Pinpoint the cell where the given text exists, returning its (x, y) midpoint coordinate. 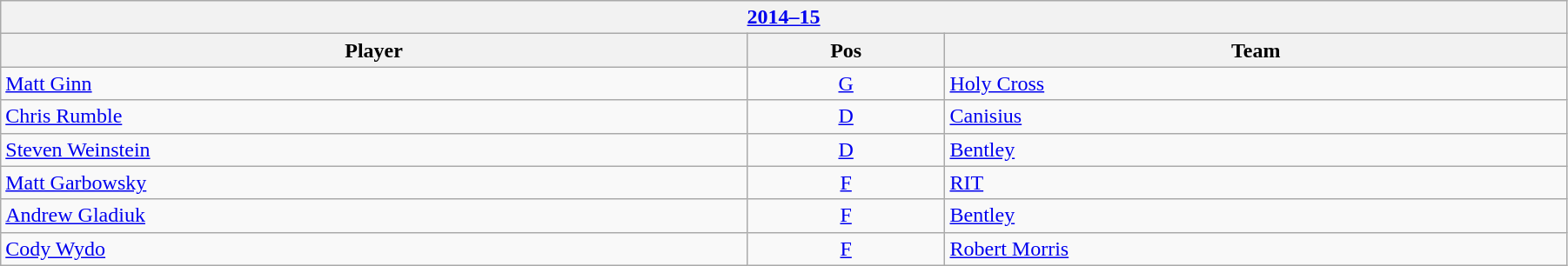
Steven Weinstein (374, 150)
Holy Cross (1256, 83)
G (846, 83)
2014–15 (784, 17)
RIT (1256, 183)
Andrew Gladiuk (374, 216)
Matt Ginn (374, 83)
Matt Garbowsky (374, 183)
Chris Rumble (374, 116)
Canisius (1256, 116)
Team (1256, 50)
Cody Wydo (374, 249)
Player (374, 50)
Pos (846, 50)
Robert Morris (1256, 249)
